Capture the cell that displays the provided text and extract its (x, y) central coordinate. 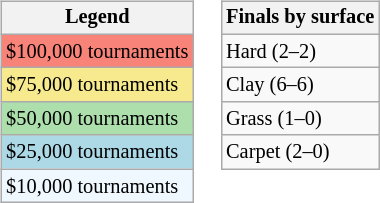
$25,000 tournaments (97, 152)
$75,000 tournaments (97, 85)
$10,000 tournaments (97, 186)
Legend (97, 18)
$50,000 tournaments (97, 119)
Grass (1–0) (300, 119)
Hard (2–2) (300, 51)
Carpet (2–0) (300, 152)
$100,000 tournaments (97, 51)
Finals by surface (300, 18)
Clay (6–6) (300, 85)
